Find where the given text appears and provide that cell's center as (x, y) coordinate. 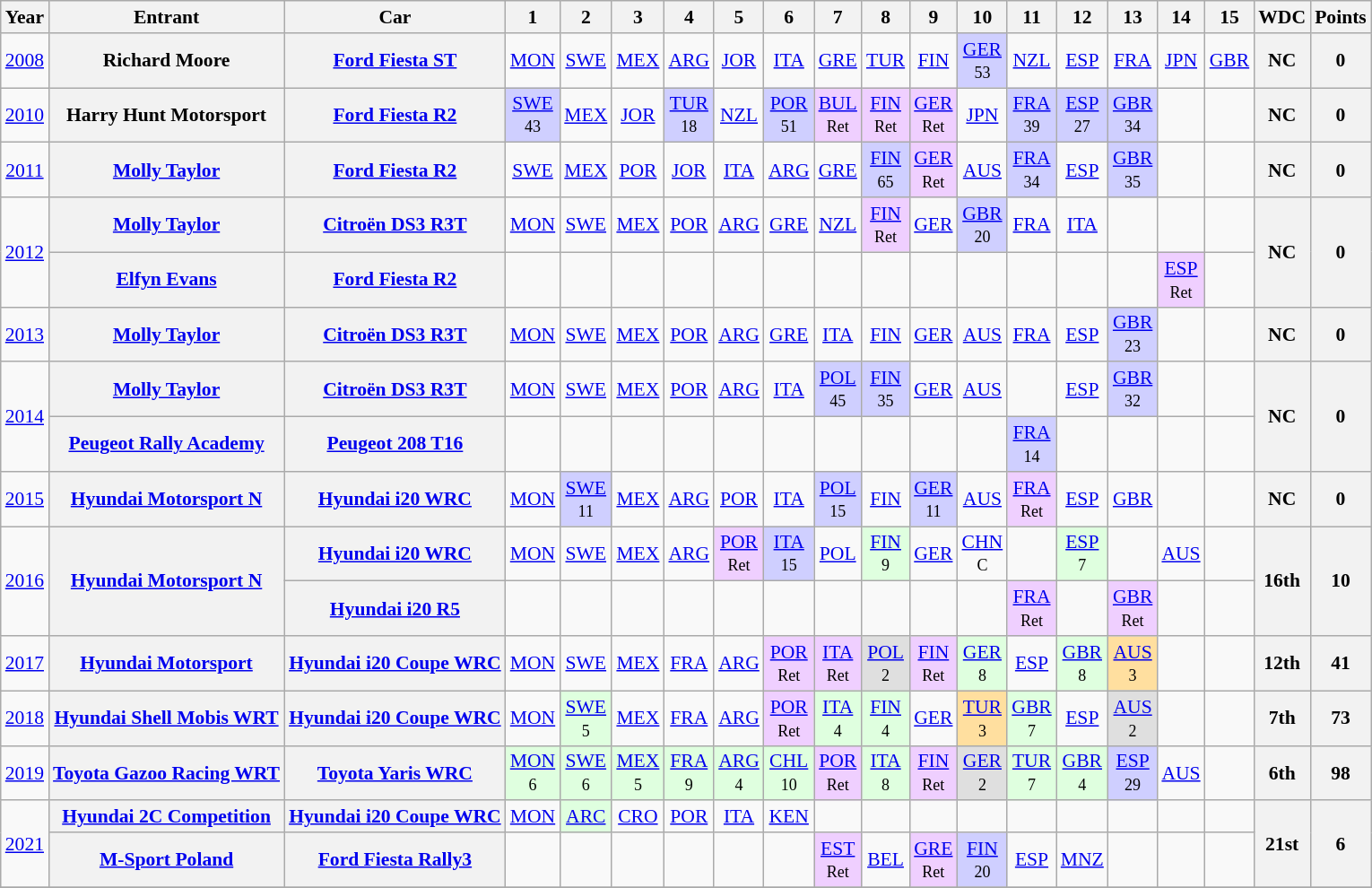
3 (638, 17)
16th (1282, 581)
FIN4 (886, 718)
GBR20 (983, 224)
2018 (25, 718)
TUR7 (1031, 773)
2016 (25, 581)
2019 (25, 773)
POR51 (789, 115)
21st (1282, 845)
ESPRet (1180, 280)
Ford Fiesta Rally3 (395, 859)
FRA9 (689, 773)
ITA4 (838, 718)
41 (1341, 664)
FRA39 (1031, 115)
SWE43 (533, 115)
GER53 (983, 61)
2008 (25, 61)
98 (1341, 773)
Peugeot 208 T16 (395, 445)
POL45 (838, 389)
7 (838, 17)
GBR34 (1133, 115)
Toyota Gazoo Racing WRT (167, 773)
11 (1031, 17)
GER2 (983, 773)
Hyundai Motorsport (167, 664)
GBR32 (1133, 389)
5 (739, 17)
TUR3 (983, 718)
12th (1282, 664)
FIN9 (886, 554)
Hyundai 2C Competition (167, 817)
Car (395, 17)
ESP27 (1082, 115)
POL2 (886, 664)
FRA34 (1031, 170)
BULRet (838, 115)
TUR (886, 61)
2014 (25, 417)
2015 (25, 499)
SWE6 (586, 773)
Peugeot Rally Academy (167, 445)
73 (1341, 718)
ITA15 (789, 554)
Toyota Yaris WRC (395, 773)
9 (933, 17)
13 (1133, 17)
ITA8 (886, 773)
GBRRet (1133, 608)
Points (1341, 17)
2021 (25, 845)
ITARet (838, 664)
Hyundai i20 R5 (395, 608)
AUS2 (1133, 718)
GBR35 (1133, 170)
Richard Moore (167, 61)
2017 (25, 664)
CHL10 (789, 773)
6th (1282, 773)
AUS3 (1133, 664)
ARC (586, 817)
KEN (789, 817)
14 (1180, 17)
8 (886, 17)
Harry Hunt Motorsport (167, 115)
2012 (25, 252)
Ford Fiesta ST (395, 61)
GBR4 (1082, 773)
POL15 (838, 499)
MNZ (1082, 859)
POL (838, 554)
2011 (25, 170)
MON6 (533, 773)
GRERet (933, 859)
ESTRet (838, 859)
TUR18 (689, 115)
Entrant (167, 17)
FRA14 (1031, 445)
Hyundai Shell Mobis WRT (167, 718)
ESP29 (1133, 773)
CRO (638, 817)
GBR23 (1133, 334)
FIN20 (983, 859)
FIN65 (886, 170)
GER8 (983, 664)
Year (25, 17)
MEX5 (638, 773)
GER11 (933, 499)
M-Sport Poland (167, 859)
15 (1230, 17)
GBR7 (1031, 718)
ARG4 (739, 773)
7th (1282, 718)
Elfyn Evans (167, 280)
FIN35 (886, 389)
2 (586, 17)
WDC (1282, 17)
1 (533, 17)
CHNC (983, 554)
12 (1082, 17)
SWE5 (586, 718)
2013 (25, 334)
BEL (886, 859)
4 (689, 17)
ESP7 (1082, 554)
SWE11 (586, 499)
GBR8 (1082, 664)
2010 (25, 115)
